For the text-containing cell, return its midpoint in (X, Y) coordinate format. 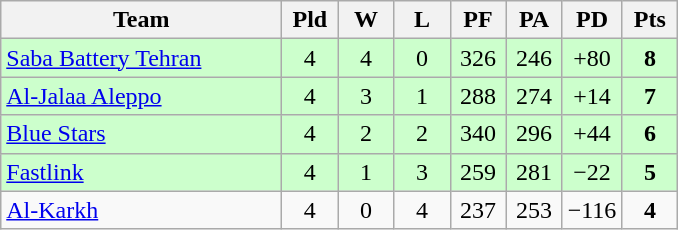
Saba Battery Tehran (142, 58)
253 (534, 210)
Al-Karkh (142, 210)
8 (650, 58)
Pts (650, 20)
288 (478, 96)
237 (478, 210)
7 (650, 96)
281 (534, 172)
−22 (592, 172)
Team (142, 20)
296 (534, 134)
259 (478, 172)
PD (592, 20)
+80 (592, 58)
326 (478, 58)
Pld (310, 20)
246 (534, 58)
W (366, 20)
−116 (592, 210)
+44 (592, 134)
Fastlink (142, 172)
Blue Stars (142, 134)
L (422, 20)
Al-Jalaa Aleppo (142, 96)
+14 (592, 96)
340 (478, 134)
5 (650, 172)
PF (478, 20)
274 (534, 96)
PA (534, 20)
6 (650, 134)
